Return the [X, Y] coordinate for the center point of the cell that contains the specified text.  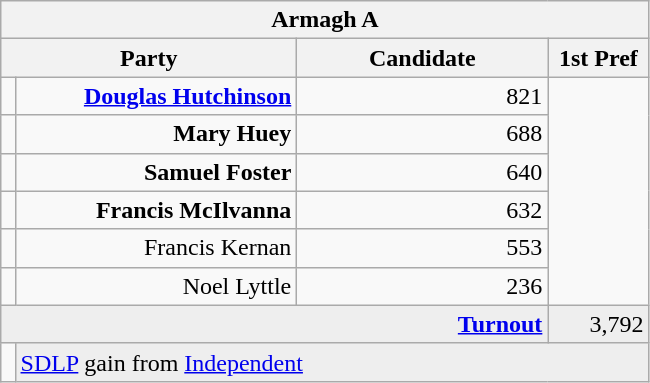
Douglas Hutchinson [156, 96]
SDLP gain from Independent [332, 362]
236 [422, 286]
821 [422, 96]
Candidate [422, 58]
3,792 [598, 324]
688 [422, 134]
Party [149, 58]
632 [422, 210]
Francis McIlvanna [156, 210]
1st Pref [598, 58]
553 [422, 248]
640 [422, 172]
Armagh A [325, 20]
Noel Lyttle [156, 286]
Samuel Foster [156, 172]
Mary Huey [156, 134]
Francis Kernan [156, 248]
Turnout [274, 324]
